Locate the cell with the specified text and output its (X, Y) center coordinate. 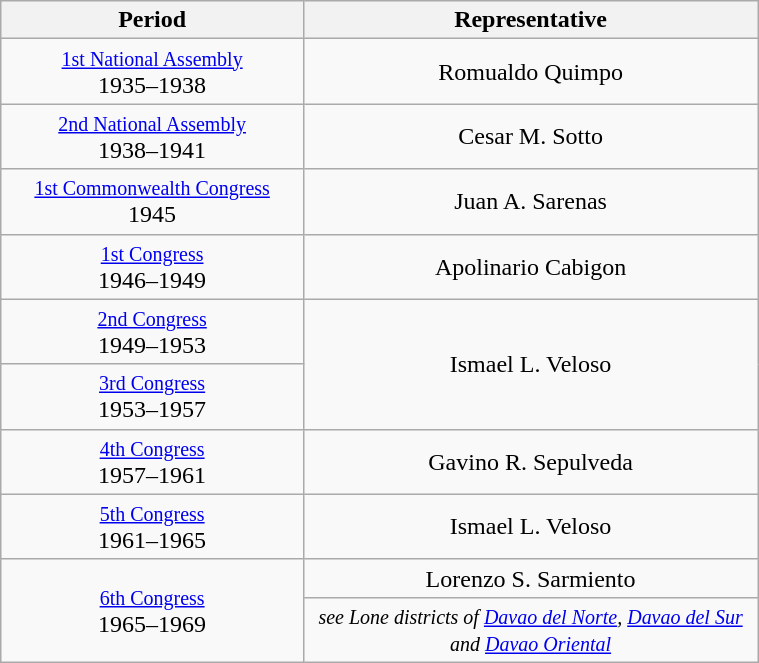
2nd National Assembly1938–1941 (152, 136)
Juan A. Sarenas (530, 202)
Gavino R. Sepulveda (530, 462)
Lorenzo S. Sarmiento (530, 578)
Apolinario Cabigon (530, 266)
Period (152, 20)
6th Congress1965–1969 (152, 610)
1st Commonwealth Congress1945 (152, 202)
3rd Congress1953–1957 (152, 396)
5th Congress1961–1965 (152, 526)
2nd Congress1949–1953 (152, 332)
see Lone districts of Davao del Norte, Davao del Sur and Davao Oriental (530, 630)
1st Congress1946–1949 (152, 266)
1st National Assembly1935–1938 (152, 72)
Cesar M. Sotto (530, 136)
Representative (530, 20)
4th Congress1957–1961 (152, 462)
Romualdo Quimpo (530, 72)
